Find where the given text appears and provide that cell's center as (x, y) coordinate. 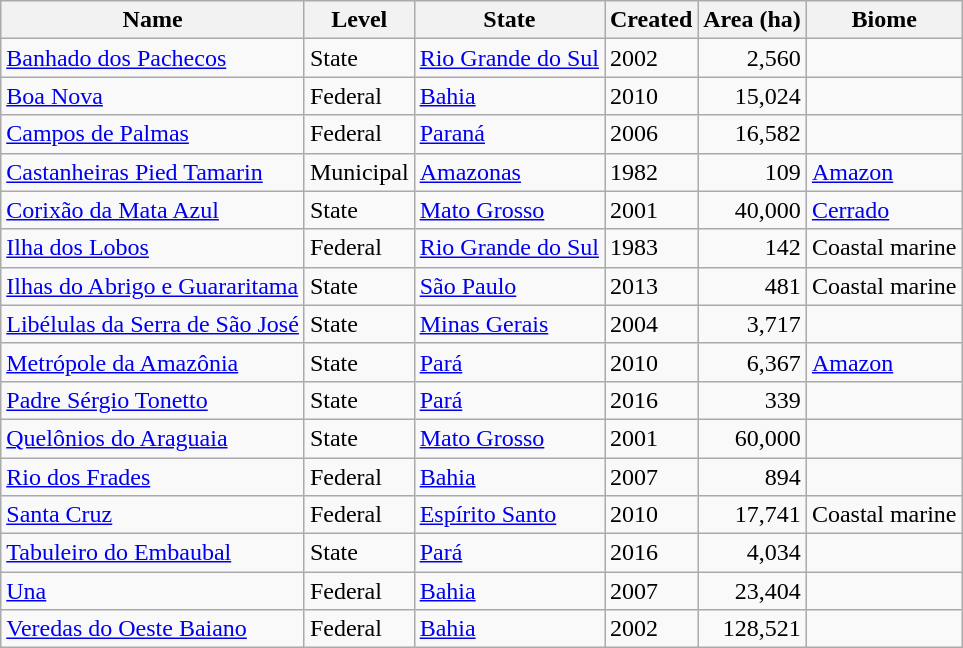
109 (752, 172)
2004 (650, 324)
Veredas do Oeste Baiano (153, 629)
Amazonas (509, 172)
Name (153, 20)
Paraná (509, 134)
Banhado dos Pachecos (153, 58)
Area (ha) (752, 20)
Castanheiras Pied Tamarin (153, 172)
6,367 (752, 362)
128,521 (752, 629)
Ilha dos Lobos (153, 248)
Libélulas da Serra de São José (153, 324)
Level (359, 20)
Tabuleiro do Embaubal (153, 553)
1982 (650, 172)
Cerrado (884, 210)
Quelônios do Araguaia (153, 438)
Campos de Palmas (153, 134)
2013 (650, 286)
Corixão da Mata Azul (153, 210)
Ilhas do Abrigo e Guararitama (153, 286)
Boa Nova (153, 96)
17,741 (752, 515)
1983 (650, 248)
Rio dos Frades (153, 477)
60,000 (752, 438)
16,582 (752, 134)
2006 (650, 134)
Espírito Santo (509, 515)
339 (752, 400)
142 (752, 248)
Padre Sérgio Tonetto (153, 400)
Santa Cruz (153, 515)
40,000 (752, 210)
2,560 (752, 58)
Biome (884, 20)
3,717 (752, 324)
23,404 (752, 591)
4,034 (752, 553)
Municipal (359, 172)
481 (752, 286)
Created (650, 20)
894 (752, 477)
Metrópole da Amazônia (153, 362)
Una (153, 591)
São Paulo (509, 286)
Minas Gerais (509, 324)
15,024 (752, 96)
